Find where the given text appears and provide that cell's center as [X, Y] coordinate. 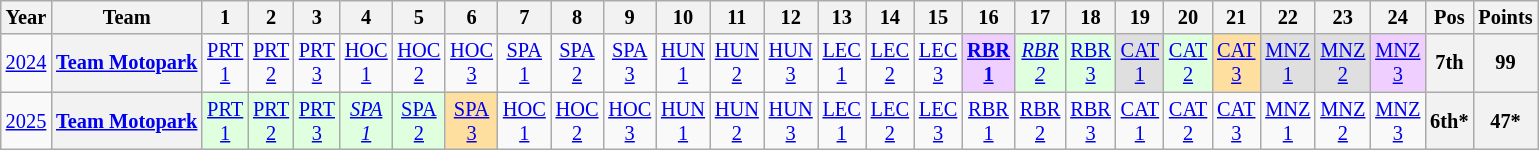
14 [890, 17]
9 [630, 17]
7 [524, 17]
7th [1449, 63]
1 [225, 17]
Year [26, 17]
2 [271, 17]
5 [420, 17]
12 [791, 17]
6 [472, 17]
22 [1288, 17]
13 [842, 17]
19 [1140, 17]
99 [1505, 63]
10 [683, 17]
Team [126, 17]
17 [1040, 17]
Pos [1449, 17]
2025 [26, 121]
18 [1090, 17]
15 [938, 17]
47* [1505, 121]
2024 [26, 63]
20 [1188, 17]
21 [1236, 17]
16 [988, 17]
4 [366, 17]
11 [737, 17]
24 [1398, 17]
Points [1505, 17]
23 [1342, 17]
3 [317, 17]
6th* [1449, 121]
8 [578, 17]
